Output the [x, y] coordinate of the center of the cell containing the given text.  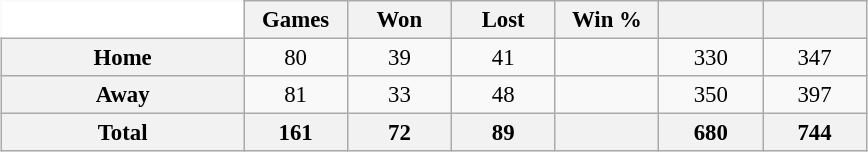
39 [399, 57]
744 [815, 133]
Win % [607, 20]
Lost [503, 20]
48 [503, 95]
161 [296, 133]
Total [123, 133]
330 [711, 57]
Away [123, 95]
80 [296, 57]
350 [711, 95]
Games [296, 20]
680 [711, 133]
41 [503, 57]
347 [815, 57]
33 [399, 95]
Home [123, 57]
397 [815, 95]
72 [399, 133]
Won [399, 20]
89 [503, 133]
81 [296, 95]
